Locate the cell with the specified text and output its [X, Y] center coordinate. 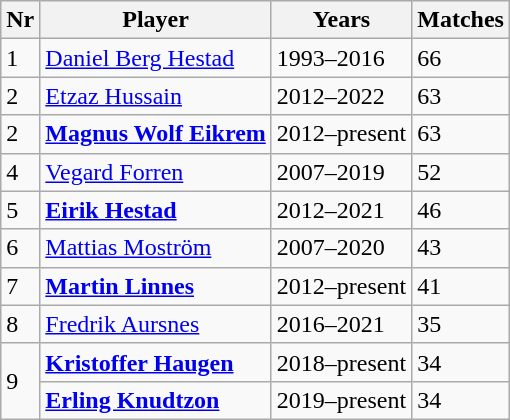
6 [20, 248]
Fredrik Aursnes [156, 324]
Vegard Forren [156, 172]
Nr [20, 20]
2007–2019 [341, 172]
2016–2021 [341, 324]
35 [461, 324]
41 [461, 286]
Eirik Hestad [156, 210]
5 [20, 210]
4 [20, 172]
52 [461, 172]
Years [341, 20]
Mattias Moström [156, 248]
43 [461, 248]
1993–2016 [341, 58]
Kristoffer Haugen [156, 362]
9 [20, 381]
7 [20, 286]
46 [461, 210]
Magnus Wolf Eikrem [156, 134]
66 [461, 58]
Daniel Berg Hestad [156, 58]
Player [156, 20]
Erling Knudtzon [156, 400]
8 [20, 324]
1 [20, 58]
Etzaz Hussain [156, 96]
Martin Linnes [156, 286]
Matches [461, 20]
2012–2022 [341, 96]
2019–present [341, 400]
2012–2021 [341, 210]
2018–present [341, 362]
2007–2020 [341, 248]
